For the text-containing cell, return its midpoint in (X, Y) coordinate format. 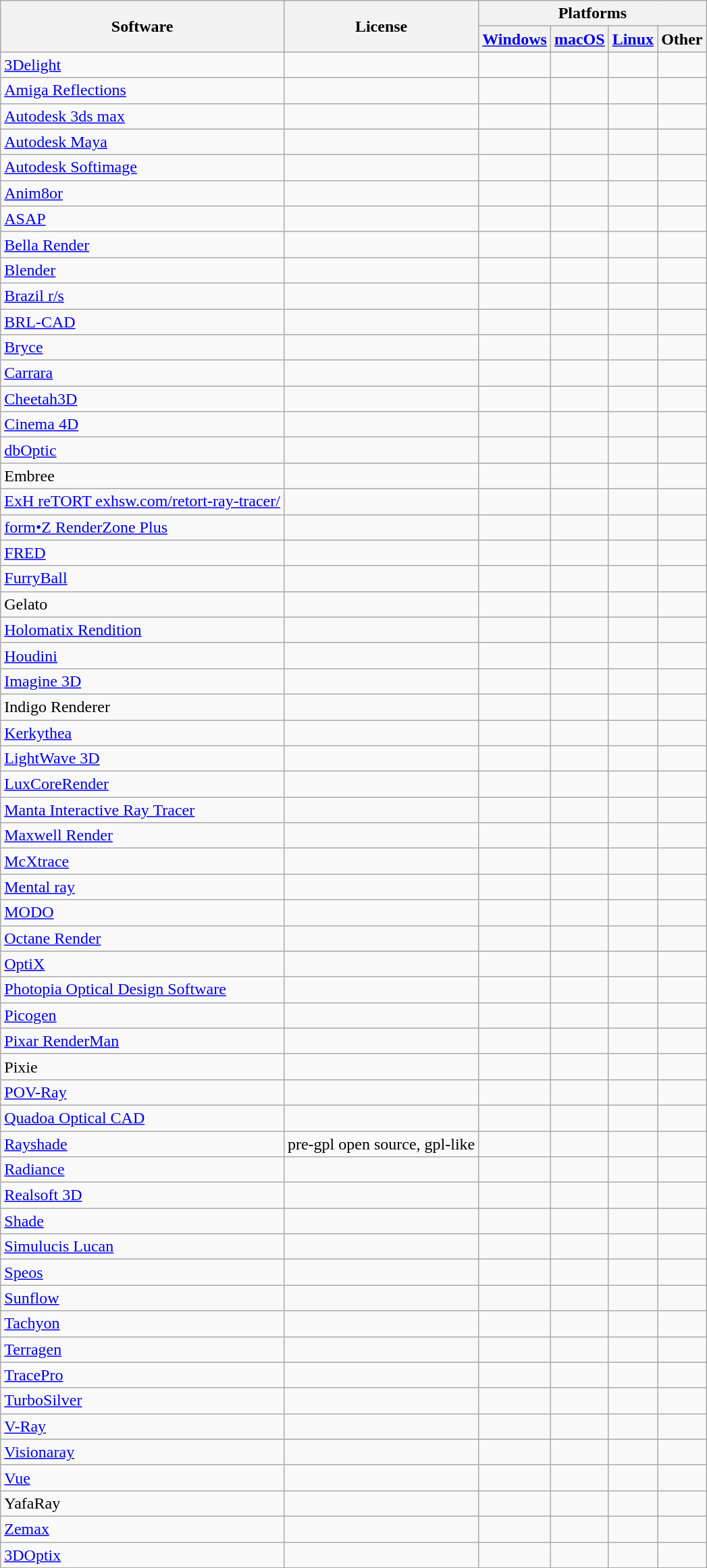
form•Z RenderZone Plus (142, 527)
Tachyon (142, 1324)
pre-gpl open source, gpl-like (381, 1144)
Anim8or (142, 193)
Houdini (142, 655)
macOS (579, 39)
Autodesk Softimage (142, 167)
Other (682, 39)
3Delight (142, 65)
Shade (142, 1221)
Mental ray (142, 887)
Simulucis Lucan (142, 1247)
Linux (633, 39)
Imagine 3D (142, 681)
TurboSilver (142, 1401)
dbOptic (142, 450)
Embree (142, 476)
ExH reTORT exhsw.com/retort-ray-tracer/ (142, 502)
Bryce (142, 348)
Vue (142, 1478)
LightWave 3D (142, 759)
Realsoft 3D (142, 1195)
McXtrace (142, 861)
Picogen (142, 1015)
BRL-CAD (142, 322)
ASAP (142, 219)
Visionaray (142, 1452)
Photopia Optical Design Software (142, 990)
Bella Render (142, 244)
Zemax (142, 1529)
Amiga Reflections (142, 90)
Software (142, 26)
Cinema 4D (142, 425)
Windows (515, 39)
Quadoa Optical CAD (142, 1118)
Holomatix Rendition (142, 630)
Blender (142, 270)
TracePro (142, 1375)
YafaRay (142, 1503)
FRED (142, 553)
Pixie (142, 1066)
Rayshade (142, 1144)
Indigo Renderer (142, 707)
Manta Interactive Ray Tracer (142, 810)
Terragen (142, 1349)
Pixar RenderMan (142, 1041)
Brazil r/s (142, 296)
V-Ray (142, 1426)
OptiX (142, 964)
Platforms (593, 13)
Maxwell Render (142, 836)
Cheetah3D (142, 399)
Kerkythea (142, 732)
Autodesk Maya (142, 142)
Autodesk 3ds max (142, 116)
LuxCoreRender (142, 784)
Gelato (142, 604)
MODO (142, 913)
Speos (142, 1272)
Radiance (142, 1170)
3DOptix (142, 1555)
Sunflow (142, 1298)
POV-Ray (142, 1092)
Octane Render (142, 938)
FurryBall (142, 578)
Carrara (142, 373)
License (381, 26)
